Extract the (X, Y) coordinate from the center of the cell holding the provided text.  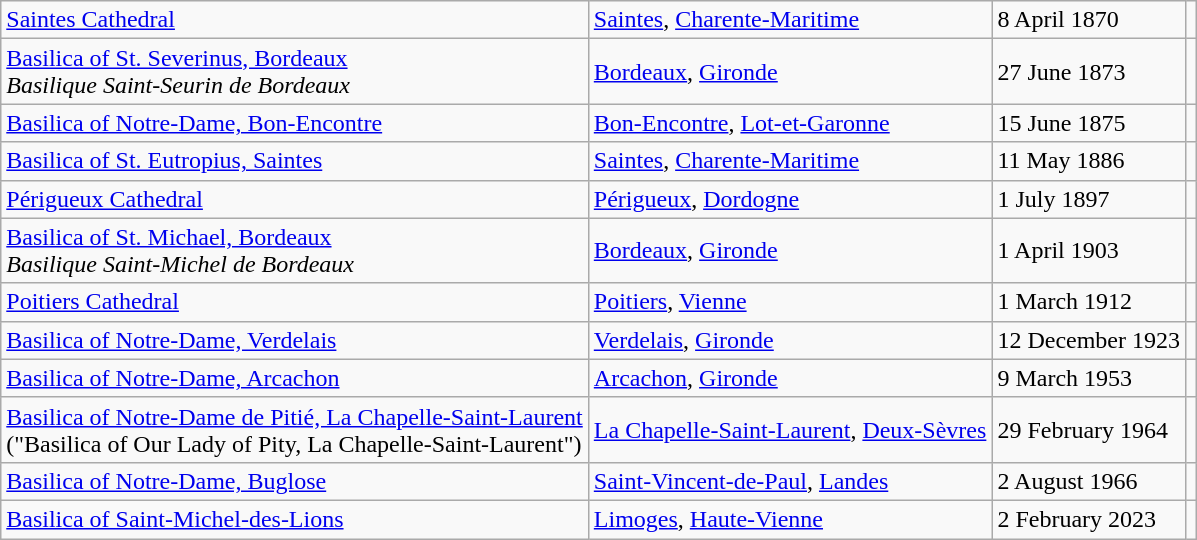
9 March 1953 (1089, 378)
1 July 1897 (1089, 199)
Basilica of St. Severinus, BordeauxBasilique Saint-Seurin de Bordeaux (295, 72)
Bon-Encontre, Lot-et-Garonne (790, 123)
Basilica of Saint-Michel-des-Lions (295, 519)
Basilica of Notre-Dame, Verdelais (295, 340)
8 April 1870 (1089, 20)
Limoges, Haute-Vienne (790, 519)
Poitiers Cathedral (295, 302)
Basilica of St. Eutropius, Saintes (295, 161)
2 August 1966 (1089, 481)
Verdelais, Gironde (790, 340)
1 April 1903 (1089, 250)
Périgueux, Dordogne (790, 199)
29 February 1964 (1089, 430)
Basilica of Notre-Dame de Pitié, La Chapelle-Saint-Laurent("Basilica of Our Lady of Pity, La Chapelle-Saint-Laurent") (295, 430)
Arcachon, Gironde (790, 378)
Périgueux Cathedral (295, 199)
2 February 2023 (1089, 519)
Saintes Cathedral (295, 20)
12 December 1923 (1089, 340)
La Chapelle-Saint-Laurent, Deux-Sèvres (790, 430)
Poitiers, Vienne (790, 302)
1 March 1912 (1089, 302)
Basilica of Notre-Dame, Buglose (295, 481)
Saint-Vincent-de-Paul, Landes (790, 481)
15 June 1875 (1089, 123)
Basilica of Notre-Dame, Bon-Encontre (295, 123)
27 June 1873 (1089, 72)
Basilica of St. Michael, BordeauxBasilique Saint-Michel de Bordeaux (295, 250)
Basilica of Notre-Dame, Arcachon (295, 378)
11 May 1886 (1089, 161)
